Identify which cell holds the provided text, then report its [X, Y] central coordinate. 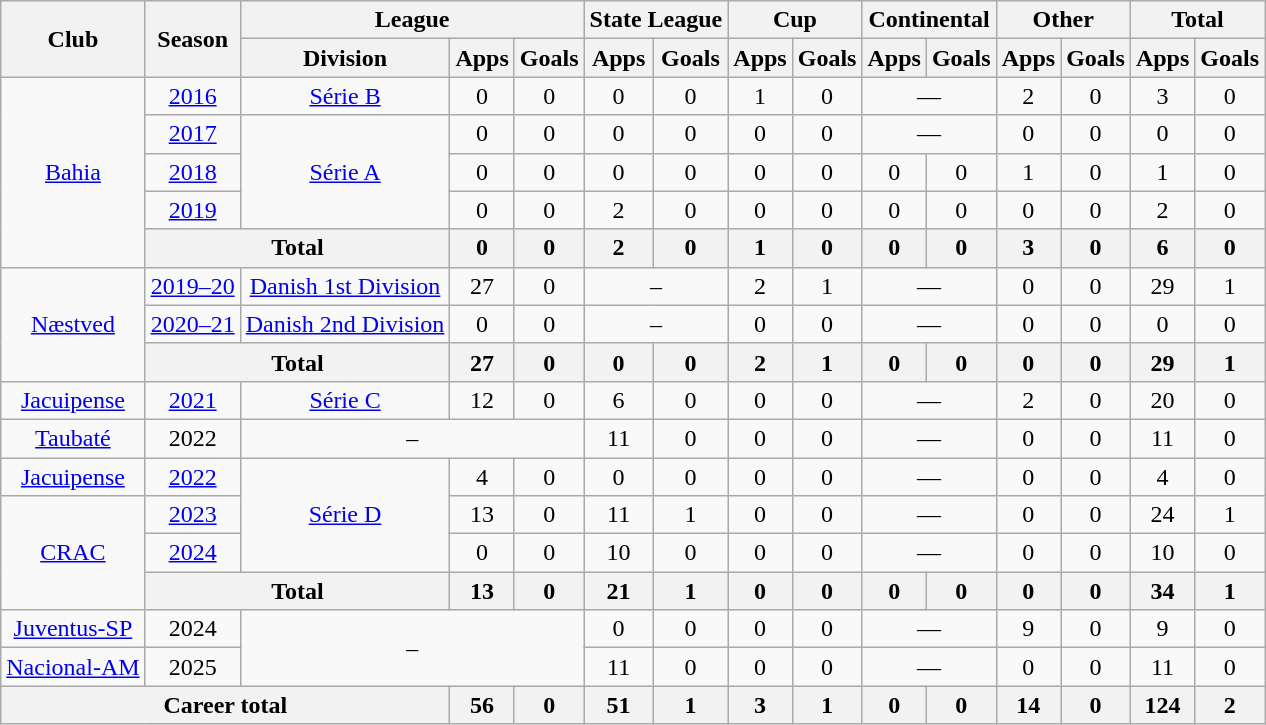
2018 [192, 172]
24 [1162, 515]
Série B [345, 96]
2016 [192, 96]
Juventus-SP [73, 629]
2017 [192, 134]
Série D [345, 515]
51 [618, 705]
2025 [192, 667]
34 [1162, 591]
Série A [345, 172]
Série C [345, 400]
CRAC [73, 553]
Næstved [73, 324]
Danish 1st Division [345, 286]
14 [1028, 705]
2020–21 [192, 324]
Nacional-AM [73, 667]
56 [482, 705]
Division [345, 58]
Career total [226, 705]
Club [73, 39]
Other [1063, 20]
Continental [929, 20]
Danish 2nd Division [345, 324]
Bahia [73, 172]
State League [656, 20]
20 [1162, 400]
Taubaté [73, 438]
12 [482, 400]
2021 [192, 400]
124 [1162, 705]
Season [192, 39]
2023 [192, 515]
Cup [795, 20]
2019 [192, 210]
League [412, 20]
21 [618, 591]
2019–20 [192, 286]
